For the text-containing cell, return its midpoint in [x, y] coordinate format. 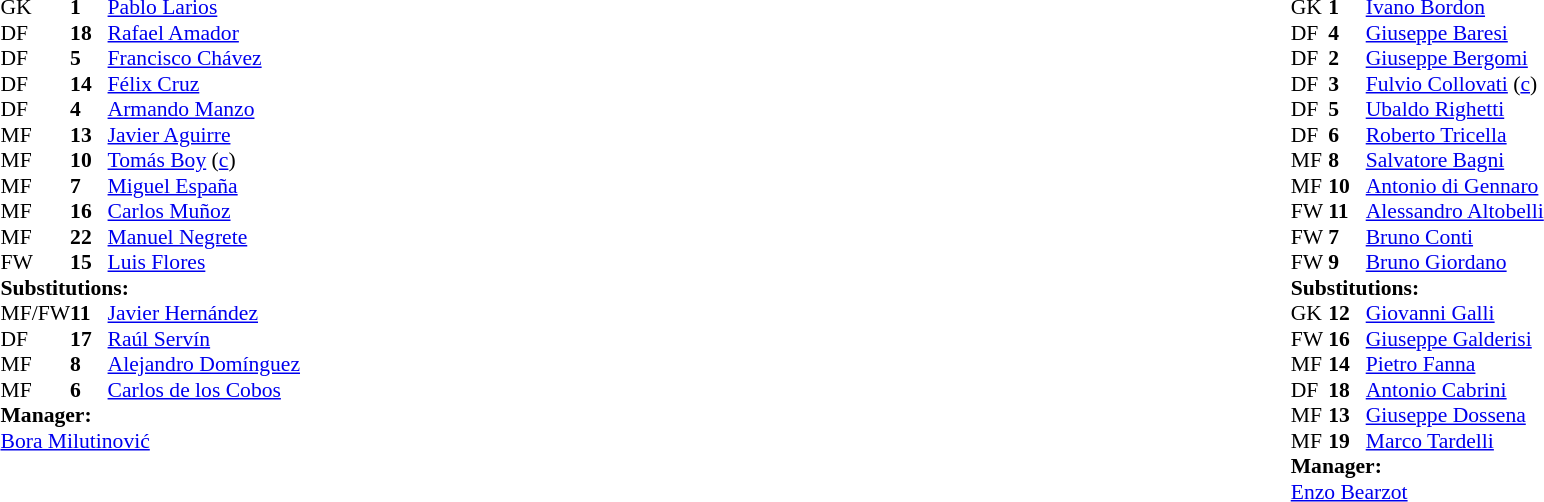
3 [1347, 84]
Raúl Servín [204, 339]
Tomás Boy (c) [204, 161]
Javier Hernández [204, 313]
Ubaldo Righetti [1455, 109]
Luis Flores [204, 263]
Antonio di Gennaro [1455, 186]
Roberto Tricella [1455, 135]
19 [1347, 441]
Miguel España [204, 186]
15 [89, 263]
Giuseppe Galderisi [1455, 339]
Giuseppe Dossena [1455, 415]
Bora Milutinović [150, 441]
Bruno Giordano [1455, 263]
Francisco Chávez [204, 59]
Manuel Negrete [204, 237]
2 [1347, 59]
Giovanni Galli [1455, 313]
Pietro Fanna [1455, 365]
Félix Cruz [204, 84]
17 [89, 339]
Fulvio Collovati (c) [1455, 84]
Alejandro Domínguez [204, 365]
GK [1310, 313]
Giuseppe Bergomi [1455, 59]
Giuseppe Baresi [1455, 33]
Javier Aguirre [204, 135]
Antonio Cabrini [1455, 390]
9 [1347, 263]
Carlos de los Cobos [204, 390]
Alessandro Altobelli [1455, 211]
MF/FW [35, 313]
22 [89, 237]
Rafael Amador [204, 33]
Salvatore Bagni [1455, 161]
Carlos Muñoz [204, 211]
Marco Tardelli [1455, 441]
Armando Manzo [204, 109]
Bruno Conti [1455, 237]
12 [1347, 313]
